Locate the cell with the specified text and output its [x, y] center coordinate. 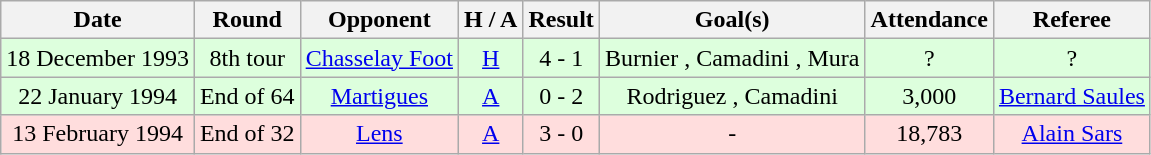
- [732, 134]
Date [98, 20]
Result [561, 20]
13 February 1994 [98, 134]
3,000 [929, 96]
0 - 2 [561, 96]
Alain Sars [1072, 134]
Attendance [929, 20]
End of 64 [247, 96]
Goal(s) [732, 20]
Lens [379, 134]
3 - 0 [561, 134]
18 December 1993 [98, 58]
H / A [491, 20]
End of 32 [247, 134]
22 January 1994 [98, 96]
Opponent [379, 20]
18,783 [929, 134]
Rodriguez , Camadini [732, 96]
Referee [1072, 20]
Bernard Saules [1072, 96]
8th tour [247, 58]
H [491, 58]
Martigues [379, 96]
4 - 1 [561, 58]
Round [247, 20]
Burnier , Camadini , Mura [732, 58]
Chasselay Foot [379, 58]
